Detect which cell encompasses the target text, then output its (X, Y) center coordinate. 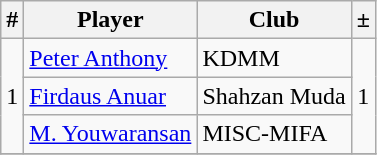
Shahzan Muda (274, 96)
Peter Anthony (110, 58)
M. Youwaransan (110, 134)
Player (110, 20)
MISC-MIFA (274, 134)
± (363, 20)
# (12, 20)
Firdaus Anuar (110, 96)
KDMM (274, 58)
Club (274, 20)
